Return the (x, y) coordinate for the center point of the cell that contains the specified text.  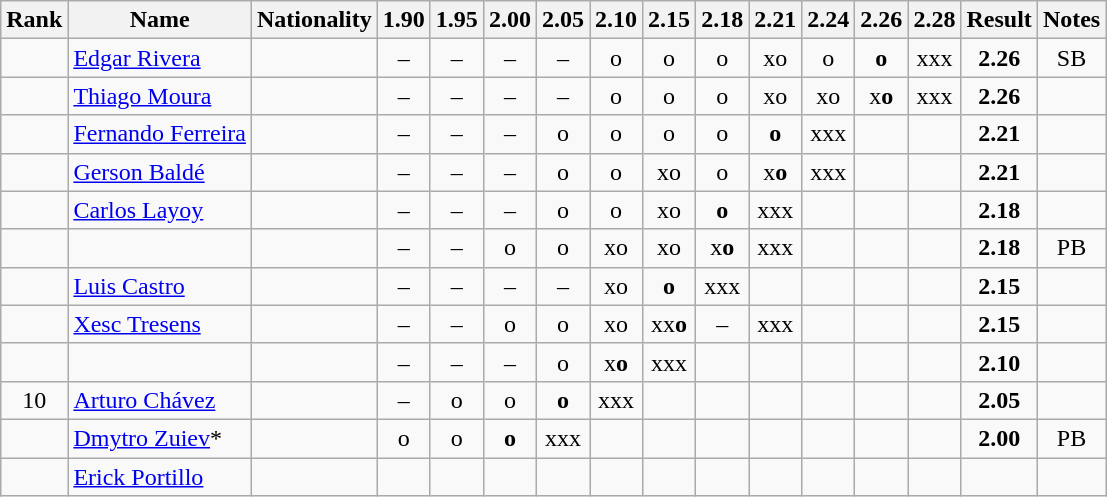
Xesc Tresens (160, 324)
Nationality (315, 20)
Arturo Chávez (160, 400)
Thiago Moura (160, 96)
Carlos Layoy (160, 210)
Notes (1071, 20)
xxo (670, 324)
Edgar Rivera (160, 58)
1.90 (404, 20)
Gerson Baldé (160, 172)
SB (1071, 58)
2.28 (934, 20)
Erick Portillo (160, 477)
Fernando Ferreira (160, 134)
10 (34, 400)
Name (160, 20)
Result (999, 20)
2.24 (828, 20)
Rank (34, 20)
1.95 (456, 20)
Luis Castro (160, 286)
Dmytro Zuiev* (160, 438)
